Return the [x, y] coordinate for the center point of the cell that contains the specified text.  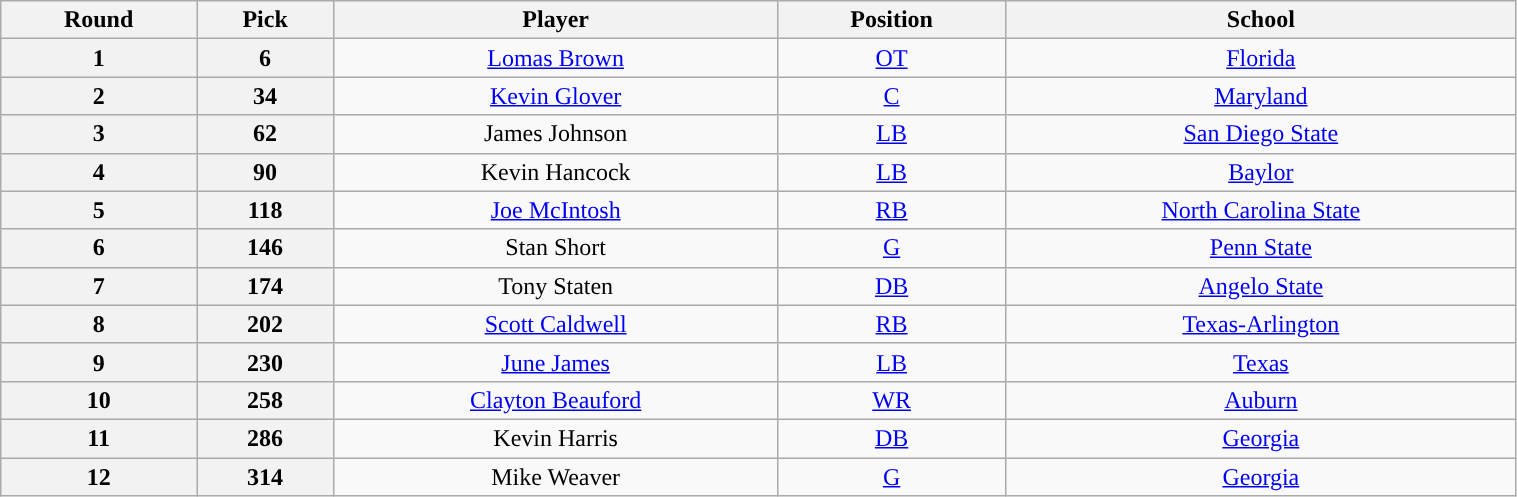
C [892, 96]
Angelo State [1261, 286]
3 [99, 134]
Penn State [1261, 248]
Lomas Brown [556, 58]
School [1261, 20]
Kevin Hancock [556, 172]
8 [99, 324]
Clayton Beauford [556, 400]
Texas [1261, 362]
James Johnson [556, 134]
WR [892, 400]
12 [99, 477]
Position [892, 20]
Texas-Arlington [1261, 324]
Pick [264, 20]
Kevin Harris [556, 438]
7 [99, 286]
2 [99, 96]
June James [556, 362]
North Carolina State [1261, 210]
4 [99, 172]
90 [264, 172]
1 [99, 58]
Stan Short [556, 248]
Player [556, 20]
Kevin Glover [556, 96]
258 [264, 400]
5 [99, 210]
202 [264, 324]
Baylor [1261, 172]
230 [264, 362]
Auburn [1261, 400]
62 [264, 134]
OT [892, 58]
118 [264, 210]
174 [264, 286]
Florida [1261, 58]
286 [264, 438]
Mike Weaver [556, 477]
11 [99, 438]
146 [264, 248]
Round [99, 20]
Scott Caldwell [556, 324]
34 [264, 96]
San Diego State [1261, 134]
Joe McIntosh [556, 210]
314 [264, 477]
9 [99, 362]
10 [99, 400]
Maryland [1261, 96]
Tony Staten [556, 286]
